Pinpoint the cell where the given text exists, returning its (X, Y) midpoint coordinate. 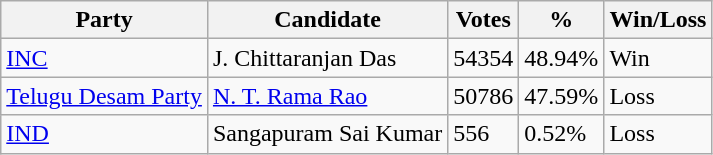
Win/Loss (658, 20)
54354 (484, 58)
J. Chittaranjan Das (327, 58)
% (562, 20)
50786 (484, 96)
Votes (484, 20)
N. T. Rama Rao (327, 96)
556 (484, 134)
Win (658, 58)
Telugu Desam Party (104, 96)
48.94% (562, 58)
Sangapuram Sai Kumar (327, 134)
0.52% (562, 134)
Party (104, 20)
IND (104, 134)
47.59% (562, 96)
INC (104, 58)
Candidate (327, 20)
